Pinpoint the cell where the given text exists, returning its (X, Y) midpoint coordinate. 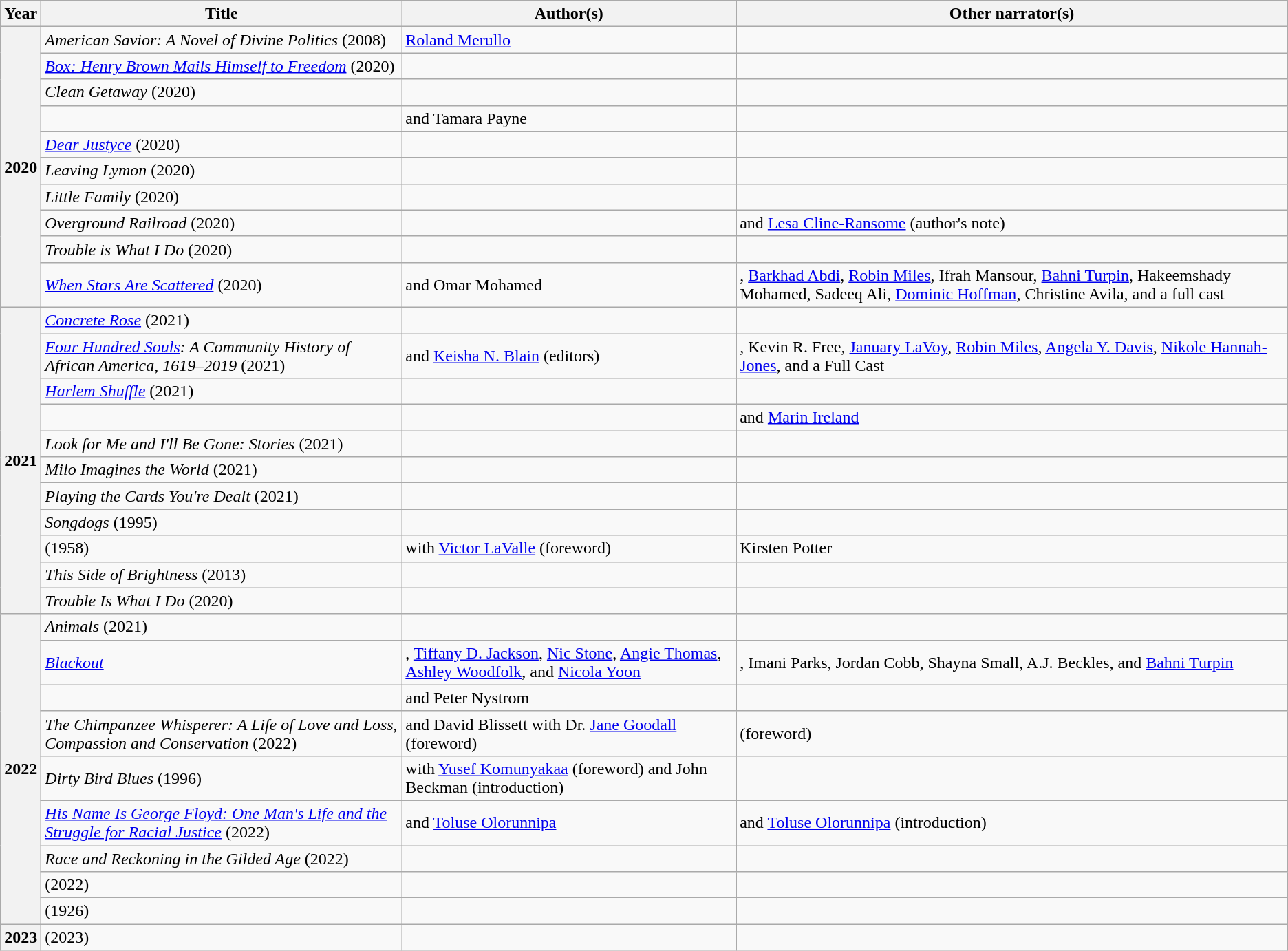
, Barkhad Abdi, Robin Miles, Ifrah Mansour, Bahni Turpin, Hakeemshady Mohamed, Sadeeq Ali, Dominic Hoffman, Christine Avila, and a full cast (1012, 285)
Roland Merullo (569, 40)
Milo Imagines the World (2021) (222, 470)
2021 (21, 460)
Trouble Is What I Do (2020) (222, 601)
Songdogs (1995) (222, 522)
Kirsten Potter (1012, 548)
and Marin Ireland (1012, 418)
Trouble is What I Do (2020) (222, 249)
American Savior: A Novel of Divine Politics (2008) (222, 40)
The Chimpanzee Whisperer: A Life of Love and Loss, Compassion and Conservation (2022) (222, 734)
(1958) (222, 548)
Blackout (222, 662)
and Lesa Cline-Ransome (author's note) (1012, 223)
(2023) (222, 937)
When Stars Are Scattered (2020) (222, 285)
(foreword) (1012, 734)
Year (21, 14)
This Side of Brightness (2013) (222, 575)
Four Hundred Souls: A Community History of African America, 1619–2019 (2021) (222, 355)
and Toluse Olorunnipa (569, 823)
and Toluse Olorunnipa (introduction) (1012, 823)
Dear Justyce (2020) (222, 145)
Overground Railroad (2020) (222, 223)
, Imani Parks, Jordan Cobb, Shayna Small, A.J. Beckles, and Bahni Turpin (1012, 662)
2023 (21, 937)
2020 (21, 167)
Playing the Cards You're Dealt (2021) (222, 496)
Little Family (2020) (222, 197)
Dirty Bird Blues (1996) (222, 778)
, Kevin R. Free, January LaVoy, Robin Miles, Angela Y. Davis, Nikole Hannah-Jones, and a Full Cast (1012, 355)
Author(s) (569, 14)
, Tiffany D. Jackson, Nic Stone, Angie Thomas, Ashley Woodfolk, and Nicola Yoon (569, 662)
Race and Reckoning in the Gilded Age (2022) (222, 858)
Harlem Shuffle (2021) (222, 392)
His Name Is George Floyd: One Man's Life and the Struggle for Racial Justice (2022) (222, 823)
Other narrator(s) (1012, 14)
and Peter Nystrom (569, 698)
and Tamara Payne (569, 118)
and Keisha N. Blain (editors) (569, 355)
Box: Henry Brown Mails Himself to Freedom (2020) (222, 66)
Leaving Lymon (2020) (222, 171)
Animals (2021) (222, 627)
(2022) (222, 885)
(1926) (222, 911)
and Omar Mohamed (569, 285)
Clean Getaway (2020) (222, 92)
and David Blissett with Dr. Jane Goodall (foreword) (569, 734)
Concrete Rose (2021) (222, 320)
with Victor LaValle (foreword) (569, 548)
Title (222, 14)
Look for Me and I'll Be Gone: Stories (2021) (222, 444)
2022 (21, 769)
with Yusef Komunyakaa (foreword) and John Beckman (introduction) (569, 778)
